Scan for the cell matching the given text and deliver its (X, Y) coordinate at center. 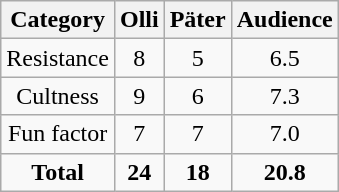
7.0 (284, 134)
Total (58, 172)
Päter (198, 20)
Audience (284, 20)
Resistance (58, 58)
8 (139, 58)
6 (198, 96)
9 (139, 96)
24 (139, 172)
5 (198, 58)
Fun factor (58, 134)
6.5 (284, 58)
7.3 (284, 96)
Olli (139, 20)
Cultness (58, 96)
Category (58, 20)
18 (198, 172)
20.8 (284, 172)
